Return the (x, y) coordinate for the center point of the cell that contains the specified text.  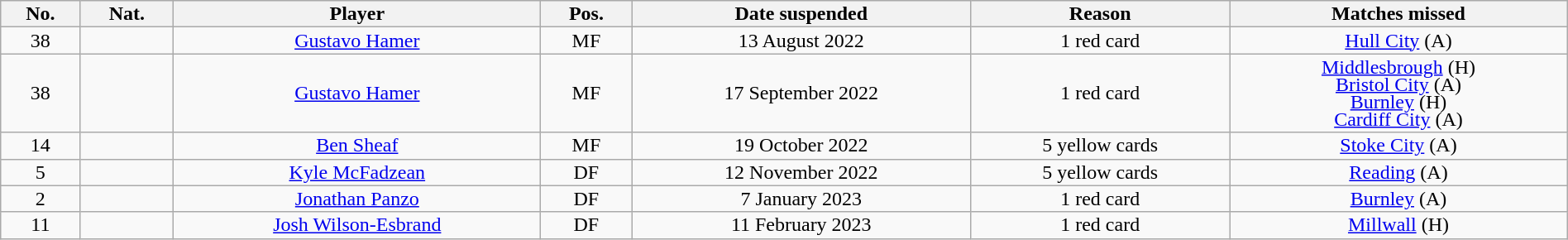
17 September 2022 (801, 93)
Hull City (A) (1399, 41)
14 (41, 146)
11 (41, 225)
Burnley (A) (1399, 199)
12 November 2022 (801, 172)
13 August 2022 (801, 41)
Josh Wilson-Esbrand (357, 225)
Millwall (H) (1399, 225)
Ben Sheaf (357, 146)
No. (41, 14)
11 February 2023 (801, 225)
Date suspended (801, 14)
Kyle McFadzean (357, 172)
Middlesbrough (H)Bristol City (A)Burnley (H)Cardiff City (A) (1399, 93)
Jonathan Panzo (357, 199)
Reading (A) (1399, 172)
7 January 2023 (801, 199)
2 (41, 199)
Stoke City (A) (1399, 146)
Player (357, 14)
19 October 2022 (801, 146)
5 (41, 172)
Pos. (586, 14)
Reason (1100, 14)
Matches missed (1399, 14)
Nat. (127, 14)
